Provide the [x, y] coordinate of the cell's center where the given text is located.  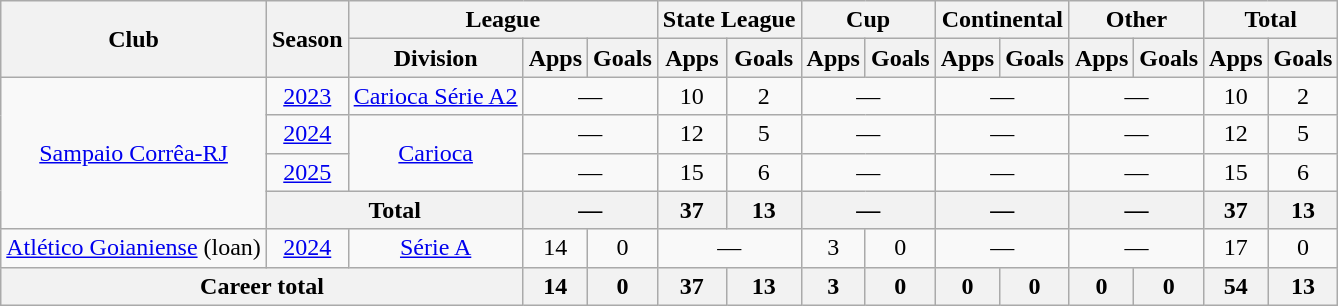
Division [436, 58]
Sampaio Corrêa-RJ [134, 153]
2023 [307, 96]
Continental [1002, 20]
17 [1236, 248]
Cup [868, 20]
Other [1136, 20]
Carioca [436, 153]
Atlético Goianiense (loan) [134, 248]
Carioca Série A2 [436, 96]
Career total [262, 286]
2025 [307, 172]
54 [1236, 286]
Club [134, 39]
League [502, 20]
Season [307, 39]
State League [729, 20]
Série A [436, 248]
